Return the [X, Y] coordinate for the center point of the cell that contains the specified text.  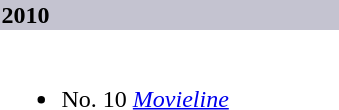
2010 [170, 15]
